Search for the cell housing the specified text and yield its [X, Y] center coordinate. 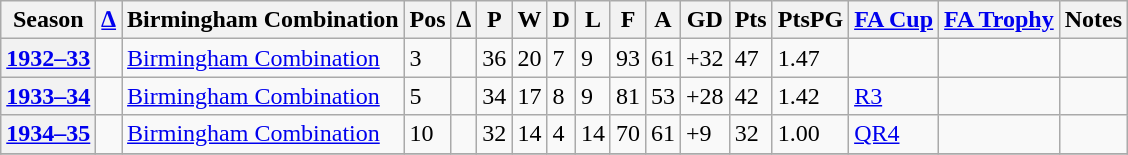
D [561, 20]
+32 [706, 58]
1.42 [810, 96]
FA Cup [894, 20]
R3 [894, 96]
GD [706, 20]
36 [494, 58]
42 [750, 96]
Notes [1093, 20]
70 [628, 134]
1934–35 [48, 134]
+28 [706, 96]
1.47 [810, 58]
5 [428, 96]
A [662, 20]
20 [530, 58]
34 [494, 96]
PtsPG [810, 20]
QR4 [894, 134]
L [592, 20]
F [628, 20]
1933–34 [48, 96]
P [494, 20]
Pos [428, 20]
93 [628, 58]
1932–33 [48, 58]
Season [48, 20]
3 [428, 58]
W [530, 20]
8 [561, 96]
10 [428, 134]
47 [750, 58]
7 [561, 58]
4 [561, 134]
FA Trophy [1000, 20]
53 [662, 96]
+9 [706, 134]
81 [628, 96]
Pts [750, 20]
1.00 [810, 134]
17 [530, 96]
